Return (x, y) of the center of cell containing provided text 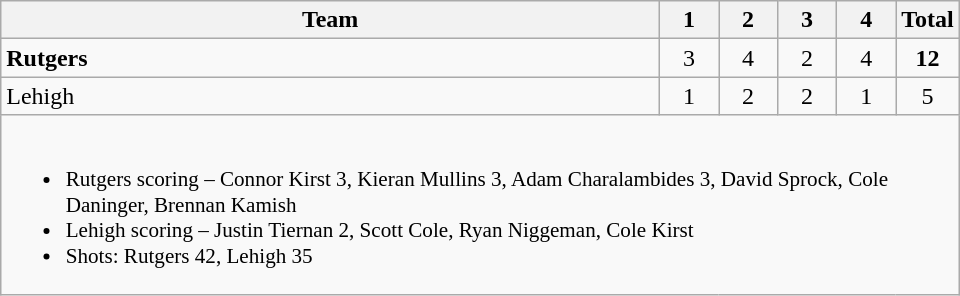
Rutgers (330, 58)
5 (928, 96)
Lehigh (330, 96)
Total (928, 20)
12 (928, 58)
Team (330, 20)
